Detect which cell encompasses the target text, then output its [x, y] center coordinate. 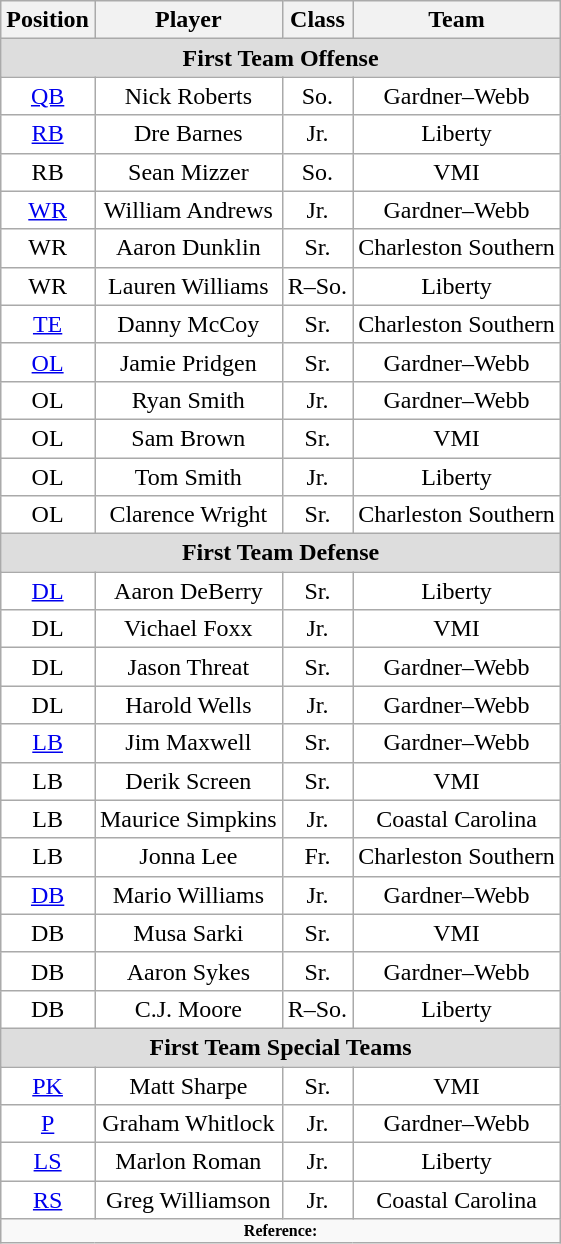
LS [48, 1162]
Greg Williamson [188, 1200]
Jim Maxwell [188, 743]
Sean Mizzer [188, 172]
Aaron DeBerry [188, 591]
Marlon Roman [188, 1162]
Position [48, 20]
TE [48, 324]
Derik Screen [188, 781]
Clarence Wright [188, 515]
Vichael Foxx [188, 629]
First Team Special Teams [281, 1047]
Maurice Simpkins [188, 819]
RS [48, 1200]
Class [317, 20]
Mario Williams [188, 895]
PK [48, 1085]
Aaron Dunklin [188, 248]
P [48, 1124]
Musa Sarki [188, 933]
Jason Threat [188, 667]
Player [188, 20]
Jamie Pridgen [188, 362]
William Andrews [188, 210]
First Team Defense [281, 553]
Harold Wells [188, 705]
First Team Offense [281, 58]
Matt Sharpe [188, 1085]
Danny McCoy [188, 324]
Nick Roberts [188, 96]
C.J. Moore [188, 1009]
Aaron Sykes [188, 971]
Ryan Smith [188, 400]
Reference: [281, 1231]
QB [48, 96]
Graham Whitlock [188, 1124]
Sam Brown [188, 438]
Dre Barnes [188, 134]
Fr. [317, 857]
Lauren Williams [188, 286]
Team [457, 20]
Jonna Lee [188, 857]
Tom Smith [188, 477]
